Identify which cell holds the provided text, then report its [x, y] central coordinate. 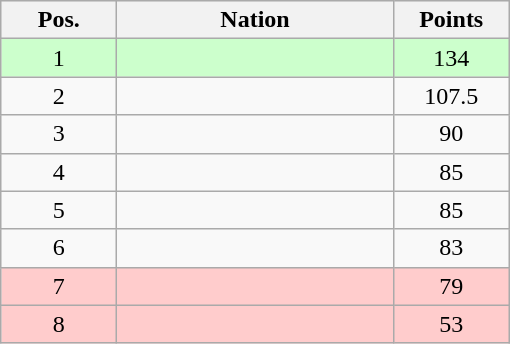
6 [59, 248]
7 [59, 286]
2 [59, 96]
90 [451, 134]
Pos. [59, 20]
Points [451, 20]
3 [59, 134]
53 [451, 324]
79 [451, 286]
1 [59, 58]
5 [59, 210]
8 [59, 324]
Nation [255, 20]
107.5 [451, 96]
83 [451, 248]
134 [451, 58]
4 [59, 172]
